Determine the (X, Y) coordinate at the center of the cell enclosing the given text.  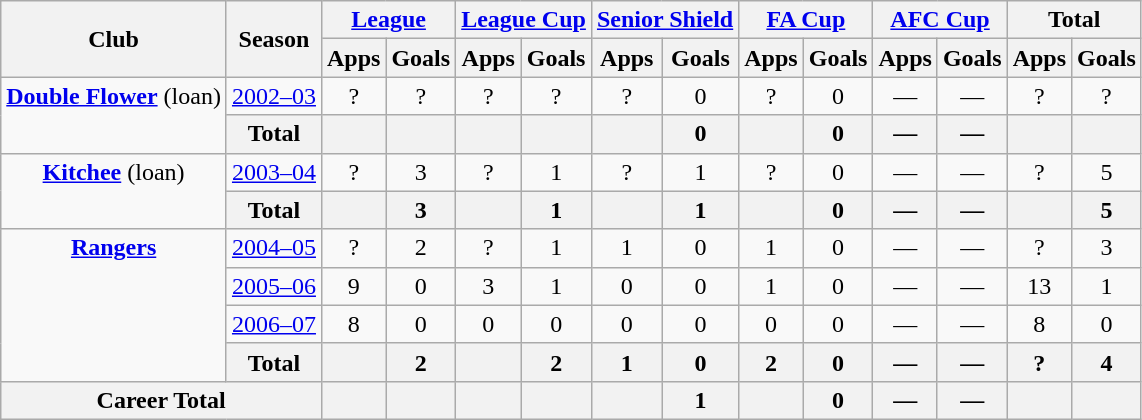
2006–07 (274, 324)
Career Total (162, 400)
2003–04 (274, 172)
League Cup (524, 20)
2005–06 (274, 286)
Club (114, 39)
Kitchee (loan) (114, 191)
Rangers (114, 305)
2002–03 (274, 96)
AFC Cup (940, 20)
League (388, 20)
FA Cup (806, 20)
4 (1107, 362)
Senior Shield (664, 20)
13 (1039, 286)
9 (353, 286)
Double Flower (loan) (114, 115)
2004–05 (274, 248)
Season (274, 39)
